Search for the cell housing the specified text and yield its [x, y] center coordinate. 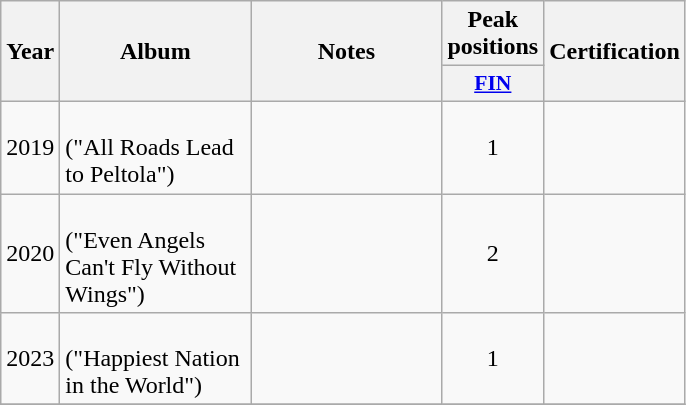
Certification [615, 52]
FIN [493, 84]
Peak positions [493, 34]
("Even Angels Can't Fly Without Wings") [156, 254]
2020 [30, 254]
2023 [30, 359]
("All Roads Lead to Peltola") [156, 147]
Notes [346, 52]
Year [30, 52]
Album [156, 52]
("Happiest Nation in the World") [156, 359]
2019 [30, 147]
2 [493, 254]
